Locate the cell with the specified text and output its (X, Y) center coordinate. 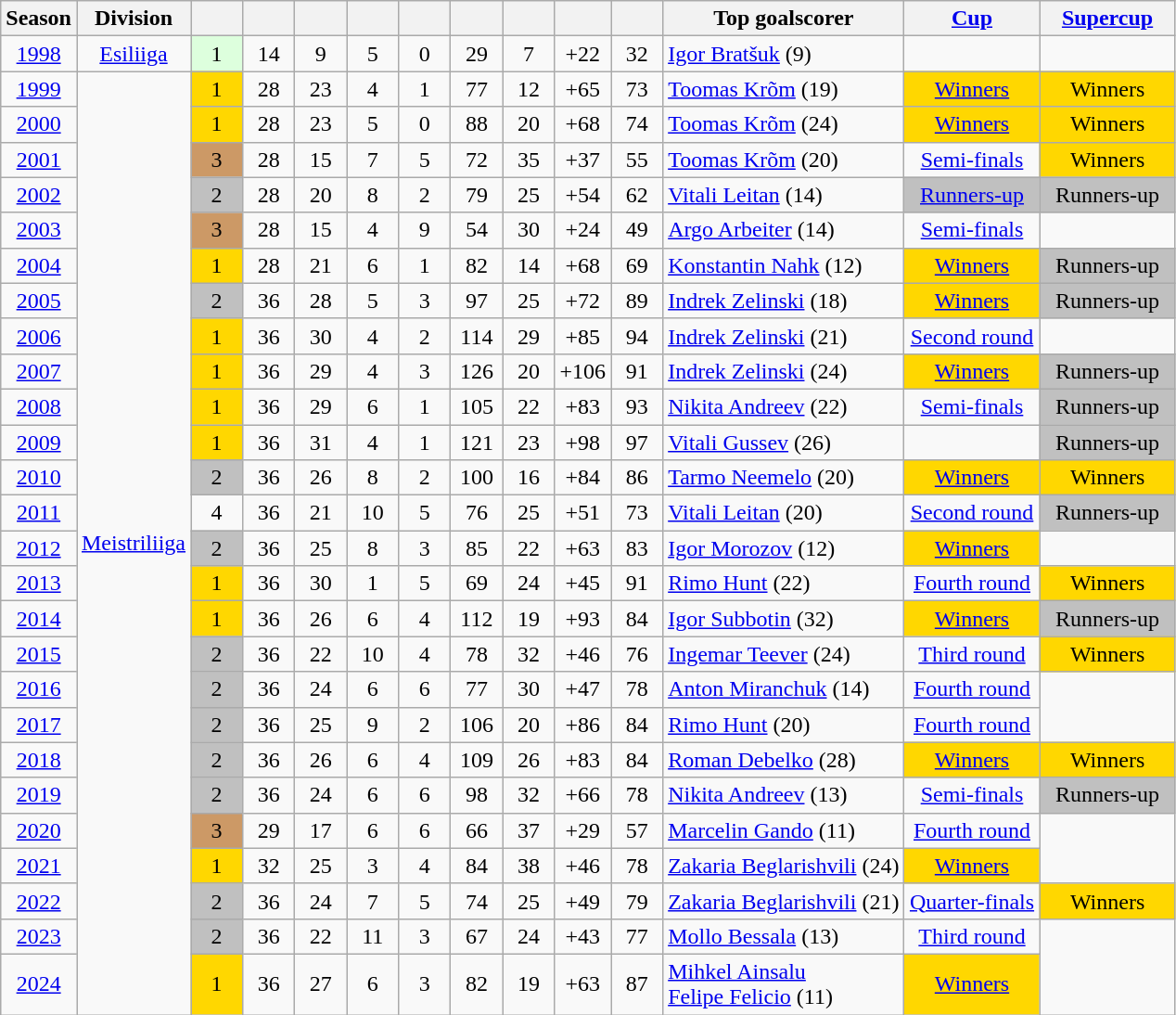
2004 (39, 265)
2003 (39, 230)
2009 (39, 443)
2021 (39, 866)
2000 (39, 124)
2019 (39, 795)
Meistriliiga (134, 544)
Nikita Andreev (13) (784, 795)
+65 (582, 89)
Season (39, 19)
62 (637, 195)
12 (529, 89)
2011 (39, 513)
Ingemar Teever (24) (784, 654)
+72 (582, 301)
2017 (39, 725)
+66 (582, 795)
+85 (582, 336)
2005 (39, 301)
Nikita Andreev (22) (784, 406)
16 (529, 478)
94 (637, 336)
Toomas Krõm (24) (784, 124)
Igor Bratšuk (9) (784, 54)
Vitali Leitan (14) (784, 195)
57 (637, 830)
2012 (39, 548)
Toomas Krõm (19) (784, 89)
Igor Morozov (12) (784, 548)
105 (477, 406)
Top goalscorer (784, 19)
+45 (582, 584)
2006 (39, 336)
1999 (39, 89)
109 (477, 760)
2007 (39, 371)
88 (477, 124)
+84 (582, 478)
121 (477, 443)
Igor Subbotin (32) (784, 619)
106 (477, 725)
85 (477, 548)
2010 (39, 478)
Indrek Zelinski (24) (784, 371)
Indrek Zelinski (18) (784, 301)
86 (637, 478)
112 (477, 619)
+93 (582, 619)
Anton Miranchuk (14) (784, 689)
2024 (39, 983)
+98 (582, 443)
Marcelin Gando (11) (784, 830)
2008 (39, 406)
37 (529, 830)
2013 (39, 584)
+29 (582, 830)
2018 (39, 760)
Toomas Krõm (20) (784, 160)
66 (477, 830)
Roman Debelko (28) (784, 760)
Cup (972, 19)
Argo Arbeiter (14) (784, 230)
31 (321, 443)
+37 (582, 160)
1998 (39, 54)
+22 (582, 54)
Esiliiga (134, 54)
2002 (39, 195)
67 (477, 936)
Konstantin Nahk (12) (784, 265)
+24 (582, 230)
87 (637, 983)
83 (637, 548)
2014 (39, 619)
11 (373, 936)
Tarmo Neemelo (20) (784, 478)
35 (529, 160)
126 (477, 371)
55 (637, 160)
93 (637, 406)
Mihkel Ainsalu Felipe Felicio (11) (784, 983)
27 (321, 983)
49 (637, 230)
89 (637, 301)
Vitali Leitan (20) (784, 513)
+86 (582, 725)
+106 (582, 371)
+49 (582, 901)
Division (134, 19)
2023 (39, 936)
Quarter-finals (972, 901)
+54 (582, 195)
38 (529, 866)
+43 (582, 936)
Zakaria Beglarishvili (21) (784, 901)
98 (477, 795)
114 (477, 336)
2016 (39, 689)
Indrek Zelinski (21) (784, 336)
Rimo Hunt (20) (784, 725)
+51 (582, 513)
2001 (39, 160)
72 (477, 160)
17 (321, 830)
2022 (39, 901)
Zakaria Beglarishvili (24) (784, 866)
Mollo Bessala (13) (784, 936)
+47 (582, 689)
54 (477, 230)
Supercup (1107, 19)
100 (477, 478)
2020 (39, 830)
Rimo Hunt (22) (784, 584)
Vitali Gussev (26) (784, 443)
2015 (39, 654)
